Extract the (x, y) coordinate from the center of the cell holding the provided text.  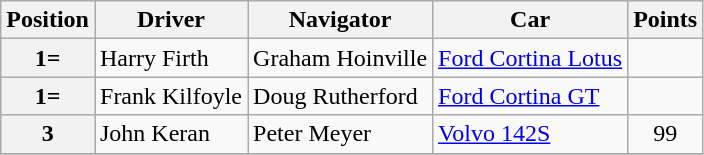
Doug Rutherford (340, 96)
Ford Cortina Lotus (530, 58)
Car (530, 20)
Position (48, 20)
Navigator (340, 20)
Volvo 142S (530, 134)
Frank Kilfoyle (170, 96)
Ford Cortina GT (530, 96)
99 (666, 134)
Points (666, 20)
Harry Firth (170, 58)
Graham Hoinville (340, 58)
Driver (170, 20)
John Keran (170, 134)
Peter Meyer (340, 134)
3 (48, 134)
